Pinpoint the cell where the given text exists, returning its [X, Y] midpoint coordinate. 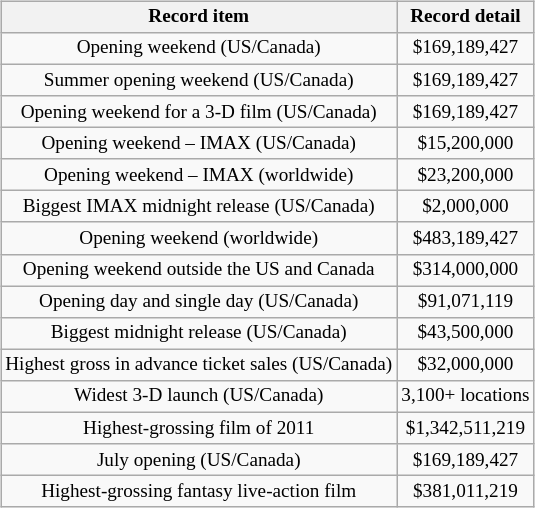
Record item [199, 17]
Opening weekend – IMAX (US/Canada) [199, 144]
$91,071,119 [466, 302]
Widest 3-D launch (US/Canada) [199, 397]
$32,000,000 [466, 365]
Highest-grossing film of 2011 [199, 428]
Summer opening weekend (US/Canada) [199, 80]
Biggest IMAX midnight release (US/Canada) [199, 207]
Opening weekend – IMAX (worldwide) [199, 175]
Biggest midnight release (US/Canada) [199, 333]
Record detail [466, 17]
3,100+ locations [466, 397]
$43,500,000 [466, 333]
$2,000,000 [466, 207]
Opening weekend (US/Canada) [199, 49]
$23,200,000 [466, 175]
Opening day and single day (US/Canada) [199, 302]
$1,342,511,219 [466, 428]
Highest-grossing fantasy live-action film [199, 492]
Opening weekend (worldwide) [199, 238]
$15,200,000 [466, 144]
$314,000,000 [466, 270]
$483,189,427 [466, 238]
$381,011,219 [466, 492]
July opening (US/Canada) [199, 460]
Opening weekend for a 3-D film (US/Canada) [199, 112]
Highest gross in advance ticket sales (US/Canada) [199, 365]
Opening weekend outside the US and Canada [199, 270]
